Search for the cell housing the specified text and yield its [X, Y] center coordinate. 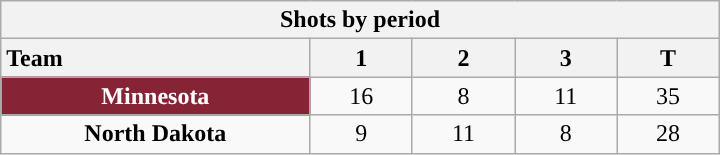
2 [463, 58]
3 [566, 58]
T [668, 58]
North Dakota [156, 134]
16 [361, 96]
Team [156, 58]
1 [361, 58]
Minnesota [156, 96]
35 [668, 96]
Shots by period [360, 20]
28 [668, 134]
9 [361, 134]
